Output the (X, Y) coordinate of the center of the cell containing the given text.  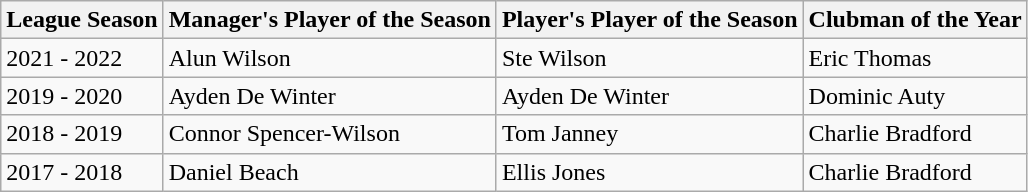
2019 - 2020 (82, 96)
Player's Player of the Season (650, 20)
Daniel Beach (330, 172)
Tom Janney (650, 134)
League Season (82, 20)
Manager's Player of the Season (330, 20)
2017 - 2018 (82, 172)
Dominic Auty (915, 96)
Eric Thomas (915, 58)
2018 - 2019 (82, 134)
Alun Wilson (330, 58)
Connor Spencer-Wilson (330, 134)
Clubman of the Year (915, 20)
2021 - 2022 (82, 58)
Ste Wilson (650, 58)
Ellis Jones (650, 172)
